Pinpoint the cell where the given text exists, returning its [x, y] midpoint coordinate. 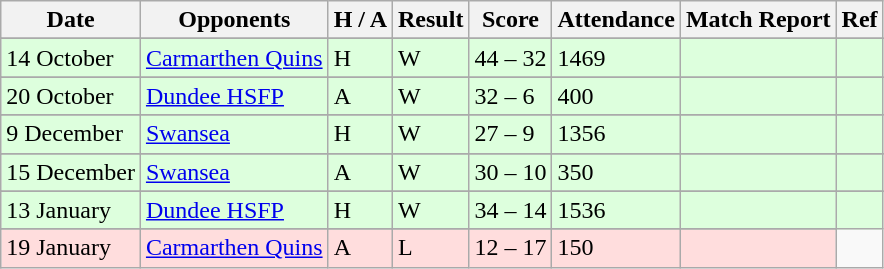
Date [71, 20]
12 – 17 [510, 248]
14 October [71, 58]
1356 [616, 134]
Ref [860, 20]
15 December [71, 172]
20 October [71, 96]
Match Report [758, 20]
19 January [71, 248]
1469 [616, 58]
30 – 10 [510, 172]
32 – 6 [510, 96]
27 – 9 [510, 134]
H / A [360, 20]
150 [616, 248]
Result [431, 20]
9 December [71, 134]
Score [510, 20]
34 – 14 [510, 210]
Attendance [616, 20]
13 January [71, 210]
Opponents [234, 20]
L [431, 248]
44 – 32 [510, 58]
350 [616, 172]
1536 [616, 210]
400 [616, 96]
